Pinpoint the cell where the given text exists, returning its (x, y) midpoint coordinate. 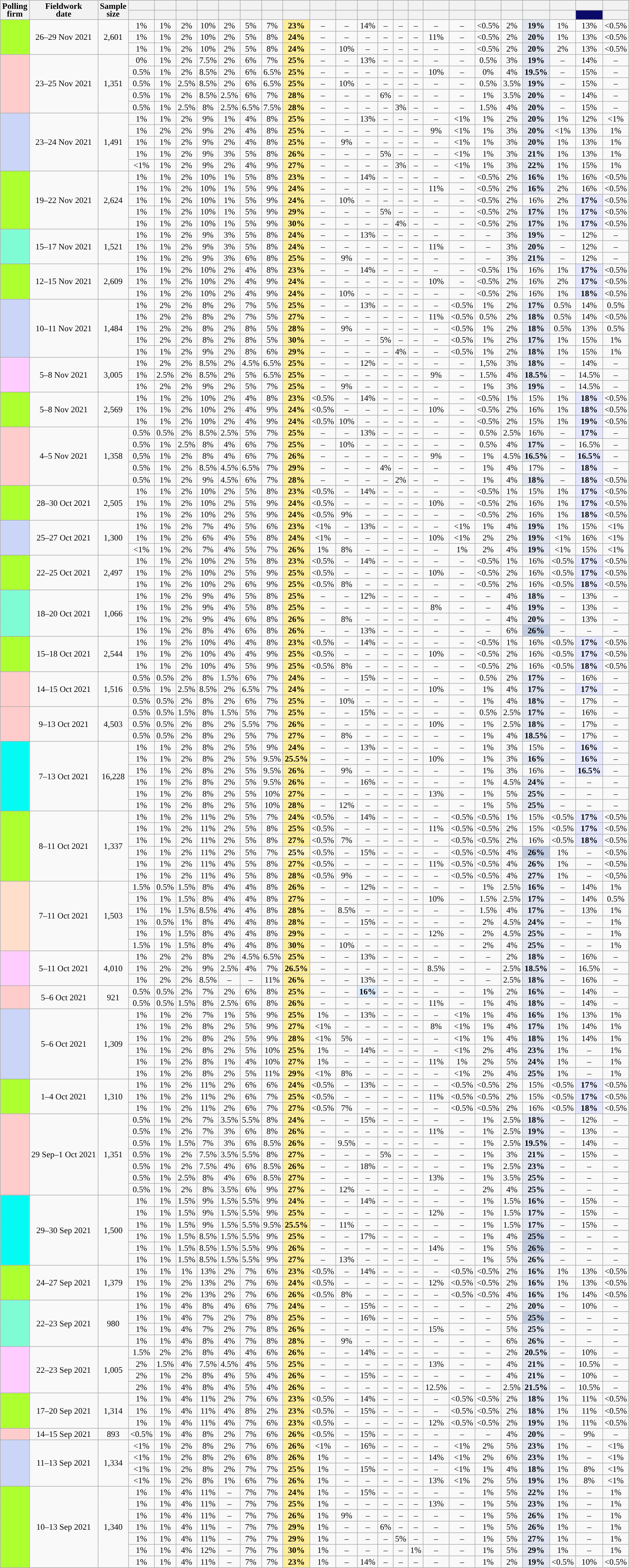
28–30 Oct 2021 (64, 503)
29–30 Sep 2021 (64, 1230)
1,340 (113, 1527)
25–27 Oct 2021 (64, 538)
Fieldworkdate (64, 10)
2,544 (113, 654)
3,005 (113, 375)
1,314 (113, 1411)
14–15 Oct 2021 (64, 689)
Pollingfirm (15, 10)
19–22 Nov 2021 (64, 200)
12.5% (436, 1387)
2,609 (113, 281)
2,569 (113, 410)
0,5% (141, 456)
2,505 (113, 503)
1,516 (113, 689)
921 (113, 998)
9–13 Oct 2021 (64, 724)
7–13 Oct 2021 (64, 776)
1–4 Oct 2021 (64, 1096)
1,379 (113, 1283)
2,624 (113, 200)
15–17 Nov 2021 (64, 247)
1,334 (113, 1463)
10–11 Nov 2021 (64, 328)
8–11 Oct 2021 (64, 846)
1,484 (113, 328)
1,5% (488, 363)
20.5% (536, 1352)
17–20 Sep 2021 (64, 1411)
16,228 (113, 776)
26.5% (296, 969)
1,500 (113, 1230)
18–20 Oct 2021 (64, 613)
11–13 Sep 2021 (64, 1463)
22–25 Oct 2021 (64, 573)
1,300 (113, 538)
5–11 Oct 2021 (64, 968)
7–11 Oct 2021 (64, 916)
1,309 (113, 1044)
1,066 (113, 613)
15–18 Oct 2021 (64, 654)
4,010 (113, 968)
29 Sep–1 Oct 2021 (64, 1155)
4,503 (113, 724)
21.5% (536, 1387)
1,358 (113, 456)
1,491 (113, 142)
23–24 Nov 2021 (64, 142)
1,521 (113, 247)
1,310 (113, 1096)
23–25 Nov 2021 (64, 84)
<0,5% (616, 875)
1,337 (113, 846)
24–27 Sep 2021 (64, 1283)
10–13 Sep 2021 (64, 1527)
1,005 (113, 1370)
12–15 Nov 2021 (64, 281)
2,601 (113, 38)
4–5 Nov 2021 (64, 456)
14–15 Sep 2021 (64, 1434)
893 (113, 1434)
2,497 (113, 573)
1,503 (113, 916)
26–29 Nov 2021 (64, 38)
980 (113, 1323)
Samplesize (113, 10)
